Extract the [X, Y] coordinate from the center of the cell holding the provided text.  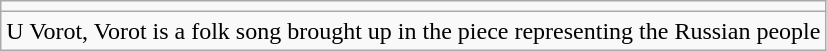
U Vorot, Vorot is a folk song brought up in the piece representing the Russian people [414, 31]
